Extract the (X, Y) coordinate from the center of the cell holding the provided text.  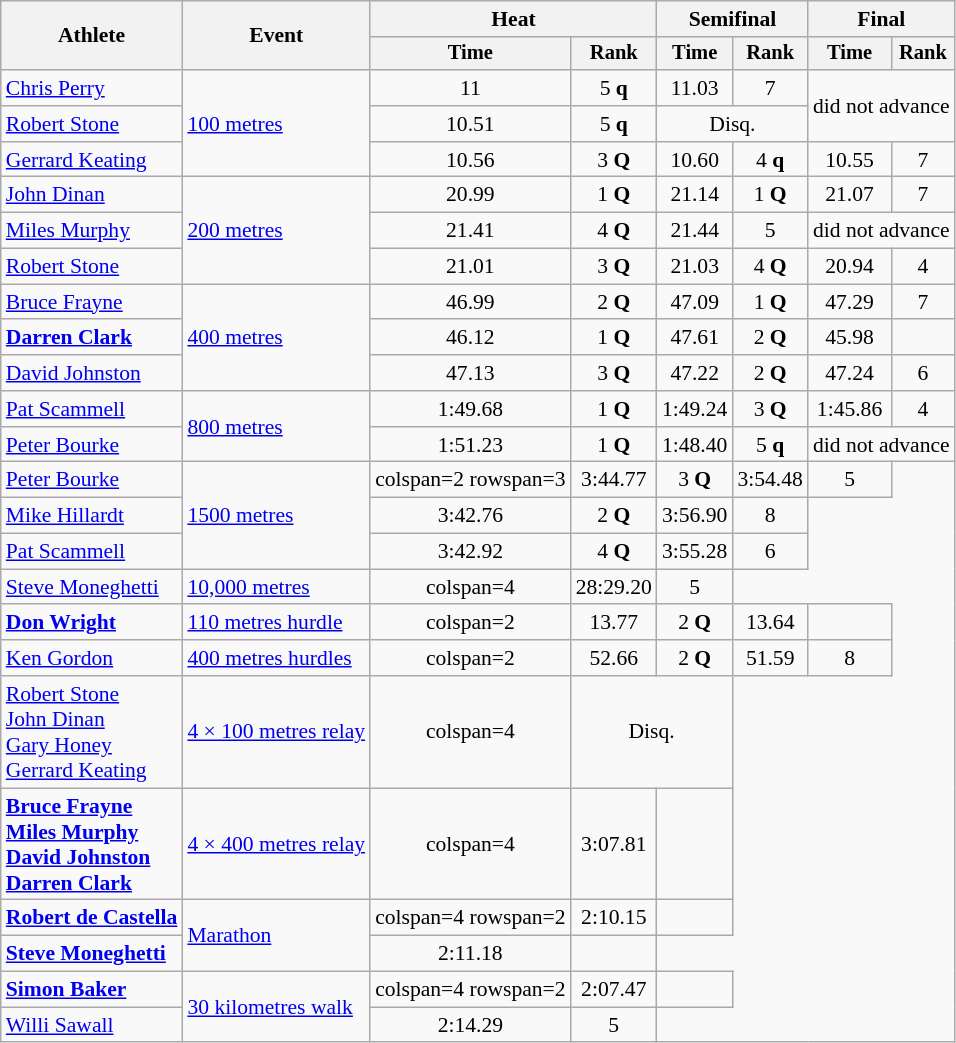
10.51 (470, 124)
10.55 (850, 160)
4 × 100 metres relay (276, 732)
1:49.68 (470, 409)
Willi Sawall (92, 1025)
Chris Perry (92, 88)
45.98 (850, 338)
Darren Clark (92, 338)
Event (276, 36)
10,000 metres (276, 587)
Semifinal (732, 19)
Ken Gordon (92, 658)
Marathon (276, 936)
47.22 (694, 373)
47.13 (470, 373)
Gerrard Keating (92, 160)
3:42.92 (470, 552)
David Johnston (92, 373)
4 × 400 metres relay (276, 844)
20.99 (470, 195)
10.56 (470, 160)
2:14.29 (470, 1025)
3:42.76 (470, 516)
Final (882, 19)
Don Wright (92, 623)
1:49.24 (694, 409)
Miles Murphy (92, 231)
30 kilometres walk (276, 1008)
11 (470, 88)
11.03 (694, 88)
110 metres hurdle (276, 623)
21.01 (470, 267)
colspan=2 rowspan=3 (470, 480)
46.99 (470, 302)
1:48.40 (694, 445)
1:45.86 (850, 409)
Robert de Castella (92, 918)
Bruce Frayne (92, 302)
John Dinan (92, 195)
2:11.18 (470, 954)
1500 metres (276, 516)
Mike Hillardt (92, 516)
47.09 (694, 302)
2:10.15 (614, 918)
800 metres (276, 426)
400 metres (276, 338)
400 metres hurdles (276, 658)
Bruce FrayneMiles MurphyDavid JohnstonDarren Clark (92, 844)
28:29.20 (614, 587)
10.60 (694, 160)
47.61 (694, 338)
3:44.77 (614, 480)
46.12 (470, 338)
21.03 (694, 267)
4 q (770, 160)
Robert StoneJohn DinanGary HoneyGerrard Keating (92, 732)
200 metres (276, 230)
3:07.81 (614, 844)
3:55.28 (694, 552)
47.24 (850, 373)
Athlete (92, 36)
Heat (514, 19)
21.14 (694, 195)
20.94 (850, 267)
3:56.90 (694, 516)
1:51.23 (470, 445)
21.44 (694, 231)
13.77 (614, 623)
51.59 (770, 658)
13.64 (770, 623)
3:54.48 (770, 480)
Simon Baker (92, 990)
52.66 (614, 658)
2:07.47 (614, 990)
47.29 (850, 302)
21.41 (470, 231)
21.07 (850, 195)
100 metres (276, 124)
